Detect which cell encompasses the target text, then output its (x, y) center coordinate. 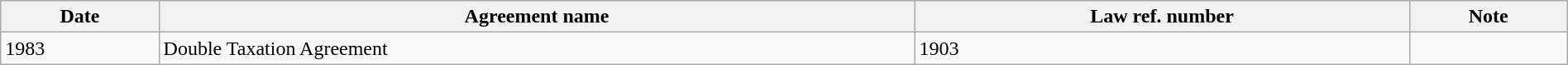
Note (1489, 17)
Agreement name (537, 17)
Law ref. number (1162, 17)
1903 (1162, 48)
1983 (79, 48)
Double Taxation Agreement (537, 48)
Date (79, 17)
